Identify which cell holds the provided text, then report its [X, Y] central coordinate. 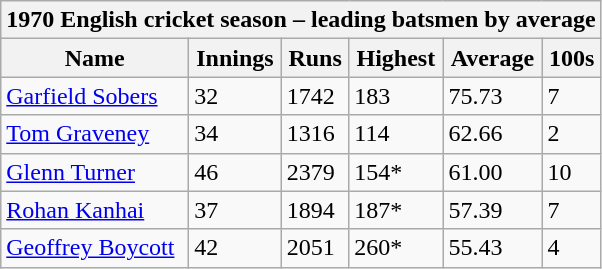
32 [236, 96]
4 [572, 248]
Glenn Turner [95, 172]
57.39 [492, 210]
37 [236, 210]
62.66 [492, 134]
75.73 [492, 96]
Garfield Sobers [95, 96]
Geoffrey Boycott [95, 248]
61.00 [492, 172]
55.43 [492, 248]
1742 [315, 96]
Tom Graveney [95, 134]
Highest [396, 58]
114 [396, 134]
10 [572, 172]
46 [236, 172]
2 [572, 134]
1894 [315, 210]
1970 English cricket season – leading batsmen by average [301, 20]
Name [95, 58]
100s [572, 58]
260* [396, 248]
34 [236, 134]
183 [396, 96]
187* [396, 210]
2379 [315, 172]
154* [396, 172]
Innings [236, 58]
2051 [315, 248]
Rohan Kanhai [95, 210]
1316 [315, 134]
Average [492, 58]
Runs [315, 58]
42 [236, 248]
